Output the [X, Y] coordinate of the center of the cell containing the given text.  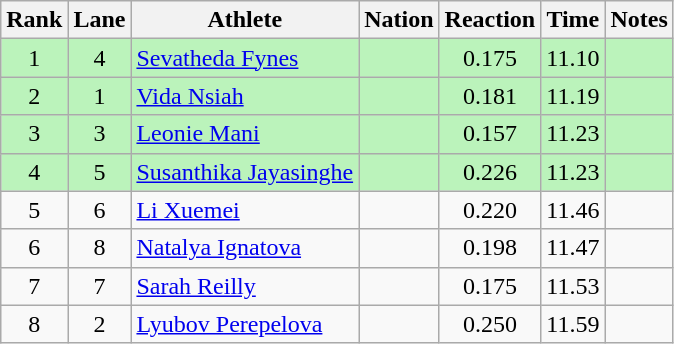
0.250 [490, 324]
11.46 [573, 210]
Nation [399, 20]
Reaction [490, 20]
Time [573, 20]
Sarah Reilly [245, 286]
Natalya Ignatova [245, 248]
11.47 [573, 248]
Sevatheda Fynes [245, 58]
11.10 [573, 58]
0.181 [490, 96]
Li Xuemei [245, 210]
0.157 [490, 134]
Rank [34, 20]
Leonie Mani [245, 134]
0.220 [490, 210]
11.53 [573, 286]
0.198 [490, 248]
Vida Nsiah [245, 96]
Lane [100, 20]
11.19 [573, 96]
Susanthika Jayasinghe [245, 172]
Lyubov Perepelova [245, 324]
Notes [639, 20]
11.59 [573, 324]
Athlete [245, 20]
0.226 [490, 172]
